Provide the [x, y] coordinate of the cell's center where the given text is located.  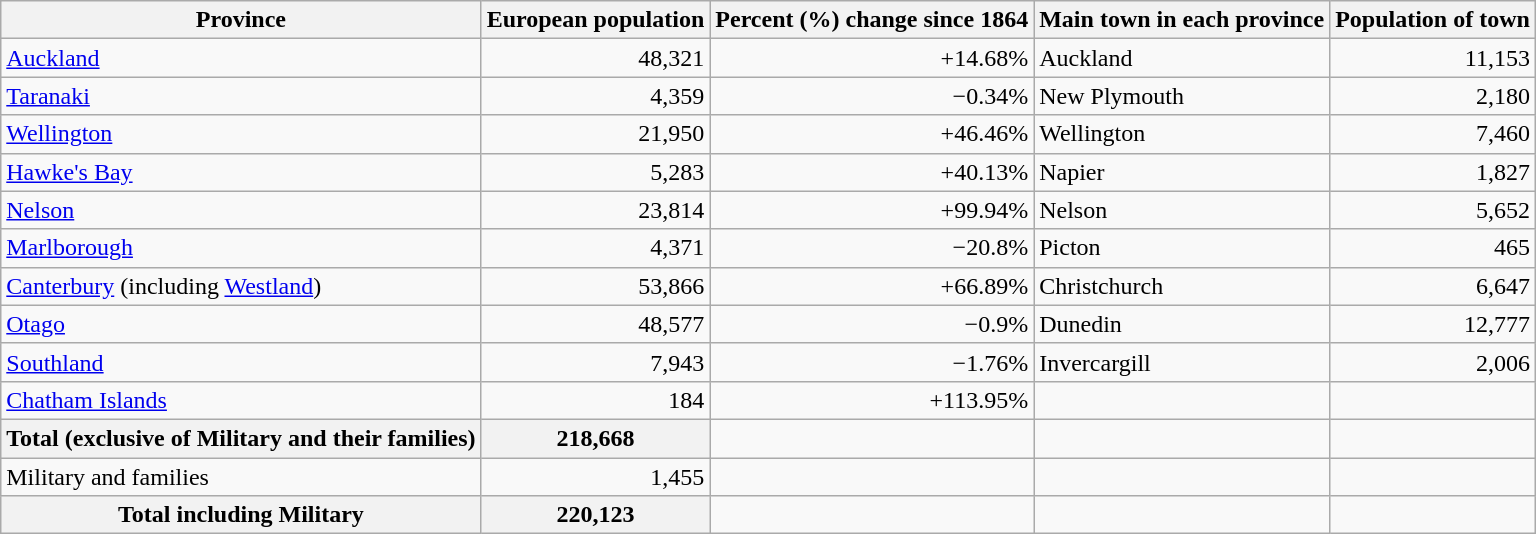
1,455 [596, 477]
Military and families [241, 477]
Total including Military [241, 515]
+99.94% [872, 210]
+40.13% [872, 172]
220,123 [596, 515]
218,668 [596, 438]
Southland [241, 362]
53,866 [596, 286]
21,950 [596, 134]
Dunedin [1182, 324]
Taranaki [241, 96]
Total (exclusive of Military and their families) [241, 438]
Picton [1182, 248]
Population of town [1433, 20]
7,460 [1433, 134]
−20.8% [872, 248]
Province [241, 20]
1,827 [1433, 172]
−1.76% [872, 362]
+14.68% [872, 58]
Otago [241, 324]
23,814 [596, 210]
Chatham Islands [241, 400]
Hawke's Bay [241, 172]
4,359 [596, 96]
5,652 [1433, 210]
7,943 [596, 362]
2,006 [1433, 362]
Christchurch [1182, 286]
465 [1433, 248]
2,180 [1433, 96]
+66.89% [872, 286]
12,777 [1433, 324]
Napier [1182, 172]
−0.34% [872, 96]
European population [596, 20]
6,647 [1433, 286]
Percent (%) change since 1864 [872, 20]
−0.9% [872, 324]
5,283 [596, 172]
11,153 [1433, 58]
+113.95% [872, 400]
4,371 [596, 248]
Canterbury (including Westland) [241, 286]
Invercargill [1182, 362]
48,577 [596, 324]
Main town in each province [1182, 20]
184 [596, 400]
48,321 [596, 58]
New Plymouth [1182, 96]
+46.46% [872, 134]
Marlborough [241, 248]
